Pinpoint the cell where the given text exists, returning its [X, Y] midpoint coordinate. 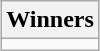
Winners [50, 20]
